Return the [x, y] coordinate for the center point of the cell that contains the specified text.  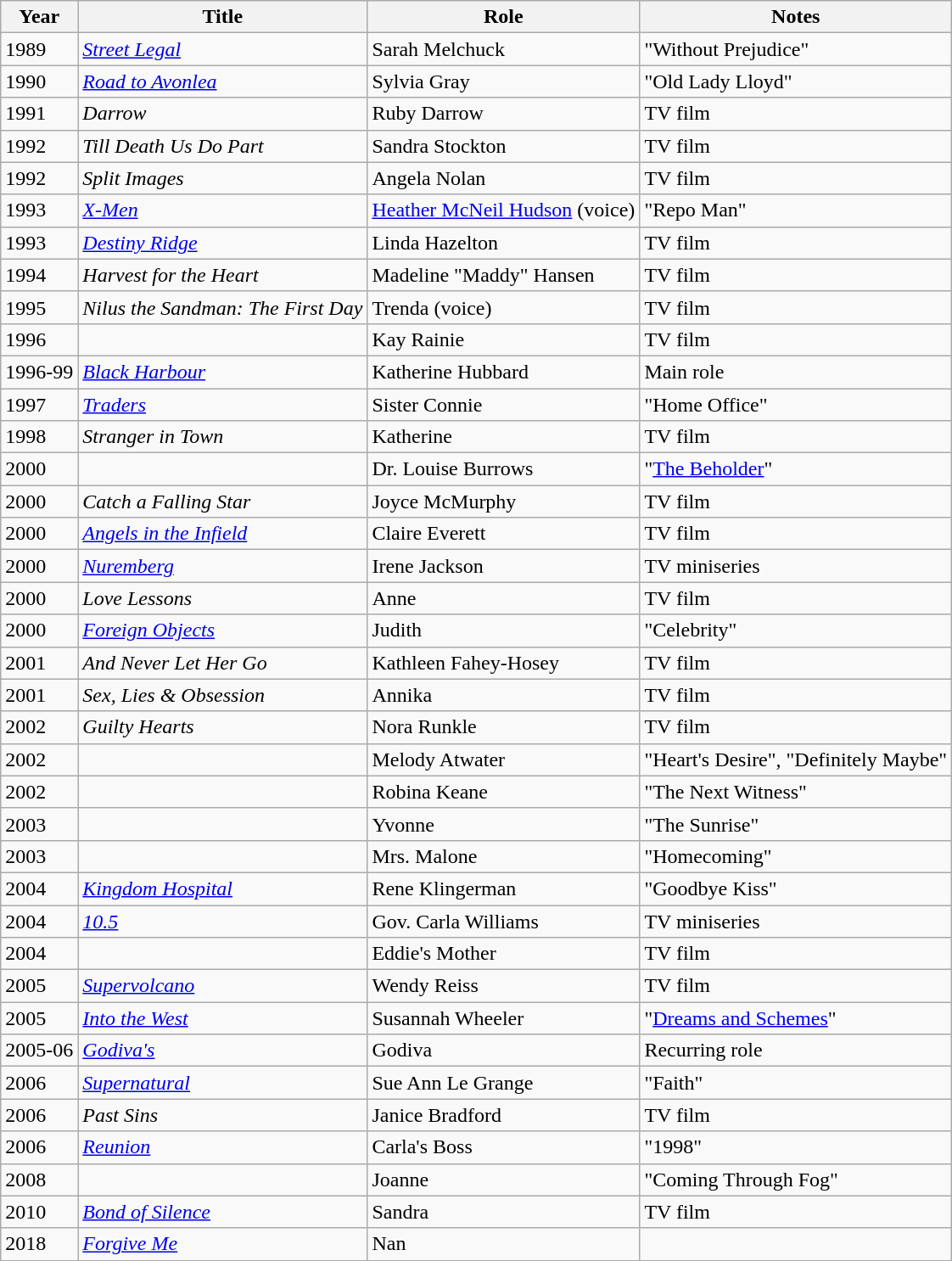
"The Beholder" [796, 469]
Guilty Hearts [222, 727]
Robina Keane [504, 792]
"Repo Man" [796, 210]
Love Lessons [222, 598]
Sandra [504, 1212]
Sister Connie [504, 405]
Heather McNeil Hudson (voice) [504, 210]
Anne [504, 598]
2008 [39, 1180]
Bond of Silence [222, 1212]
Title [222, 17]
Forgive Me [222, 1244]
Susannah Wheeler [504, 1018]
Nora Runkle [504, 727]
Reunion [222, 1147]
Traders [222, 405]
Claire Everett [504, 534]
"Faith" [796, 1083]
Joyce McMurphy [504, 502]
1997 [39, 405]
Judith [504, 630]
Sex, Lies & Obsession [222, 695]
Destiny Ridge [222, 243]
"Goodbye Kiss" [796, 888]
Sylvia Gray [504, 81]
Sarah Melchuck [504, 49]
Year [39, 17]
Nan [504, 1244]
Till Death Us Do Part [222, 146]
1989 [39, 49]
Kathleen Fahey-Hosey [504, 663]
Yvonne [504, 824]
Foreign Objects [222, 630]
Split Images [222, 178]
Main role [796, 372]
Notes [796, 17]
Role [504, 17]
10.5 [222, 921]
"The Sunrise" [796, 824]
Nuremberg [222, 566]
Recurring role [796, 1051]
1991 [39, 114]
2010 [39, 1212]
Linda Hazelton [504, 243]
1990 [39, 81]
1995 [39, 307]
Darrow [222, 114]
"Celebrity" [796, 630]
Janice Bradford [504, 1115]
1994 [39, 275]
Gov. Carla Williams [504, 921]
Rene Klingerman [504, 888]
"The Next Witness" [796, 792]
"Coming Through Fog" [796, 1180]
Dr. Louise Burrows [504, 469]
2018 [39, 1244]
Catch a Falling Star [222, 502]
Mrs. Malone [504, 856]
"Home Office" [796, 405]
Trenda (voice) [504, 307]
X-Men [222, 210]
Road to Avonlea [222, 81]
Supervolcano [222, 986]
Godiva [504, 1051]
Melody Atwater [504, 759]
1998 [39, 437]
Harvest for the Heart [222, 275]
1996-99 [39, 372]
"Dreams and Schemes" [796, 1018]
Sandra Stockton [504, 146]
Carla's Boss [504, 1147]
Katherine Hubbard [504, 372]
Nilus the Sandman: The First Day [222, 307]
Sue Ann Le Grange [504, 1083]
Madeline "Maddy" Hansen [504, 275]
Godiva's [222, 1051]
Stranger in Town [222, 437]
Angela Nolan [504, 178]
"1998" [796, 1147]
Irene Jackson [504, 566]
2005-06 [39, 1051]
Eddie's Mother [504, 954]
Into the West [222, 1018]
Ruby Darrow [504, 114]
1996 [39, 339]
Kay Rainie [504, 339]
And Never Let Her Go [222, 663]
"Old Lady Lloyd" [796, 81]
Street Legal [222, 49]
"Heart's Desire", "Definitely Maybe" [796, 759]
Katherine [504, 437]
Wendy Reiss [504, 986]
Kingdom Hospital [222, 888]
Annika [504, 695]
"Without Prejudice" [796, 49]
"Homecoming" [796, 856]
Past Sins [222, 1115]
Angels in the Infield [222, 534]
Black Harbour [222, 372]
Joanne [504, 1180]
Supernatural [222, 1083]
